Output the (x, y) coordinate of the center of the cell containing the given text.  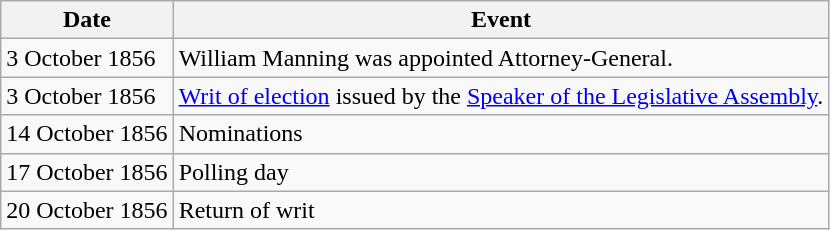
17 October 1856 (87, 172)
Writ of election issued by the Speaker of the Legislative Assembly. (501, 96)
20 October 1856 (87, 210)
14 October 1856 (87, 134)
Event (501, 20)
Polling day (501, 172)
Date (87, 20)
Nominations (501, 134)
William Manning was appointed Attorney-General. (501, 58)
Return of writ (501, 210)
